Search for the cell housing the specified text and yield its [X, Y] center coordinate. 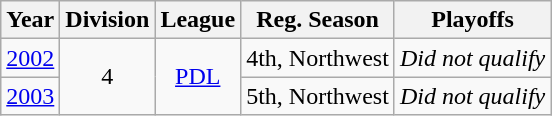
4 [108, 77]
2003 [30, 96]
Reg. Season [318, 20]
Division [108, 20]
PDL [198, 77]
League [198, 20]
2002 [30, 58]
5th, Northwest [318, 96]
Year [30, 20]
Playoffs [472, 20]
4th, Northwest [318, 58]
